Provide the (x, y) coordinate of the cell's center where the given text is located.  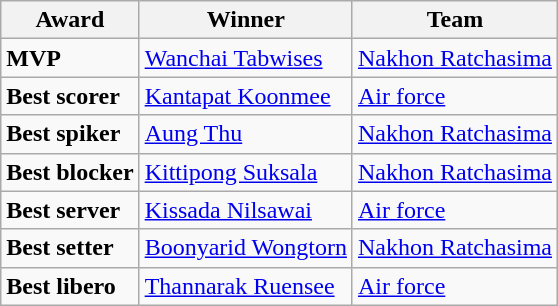
Award (70, 20)
Boonyarid Wongtorn (246, 248)
Best libero (70, 286)
Aung Thu (246, 134)
Winner (246, 20)
Best scorer (70, 96)
Kittipong Suksala (246, 172)
Best spiker (70, 134)
Best blocker (70, 172)
Wanchai Tabwises (246, 58)
Thannarak Ruensee (246, 286)
Best setter (70, 248)
Kantapat Koonmee (246, 96)
MVP (70, 58)
Kissada Nilsawai (246, 210)
Team (454, 20)
Best server (70, 210)
